Find where the given text appears and provide that cell's center as (X, Y) coordinate. 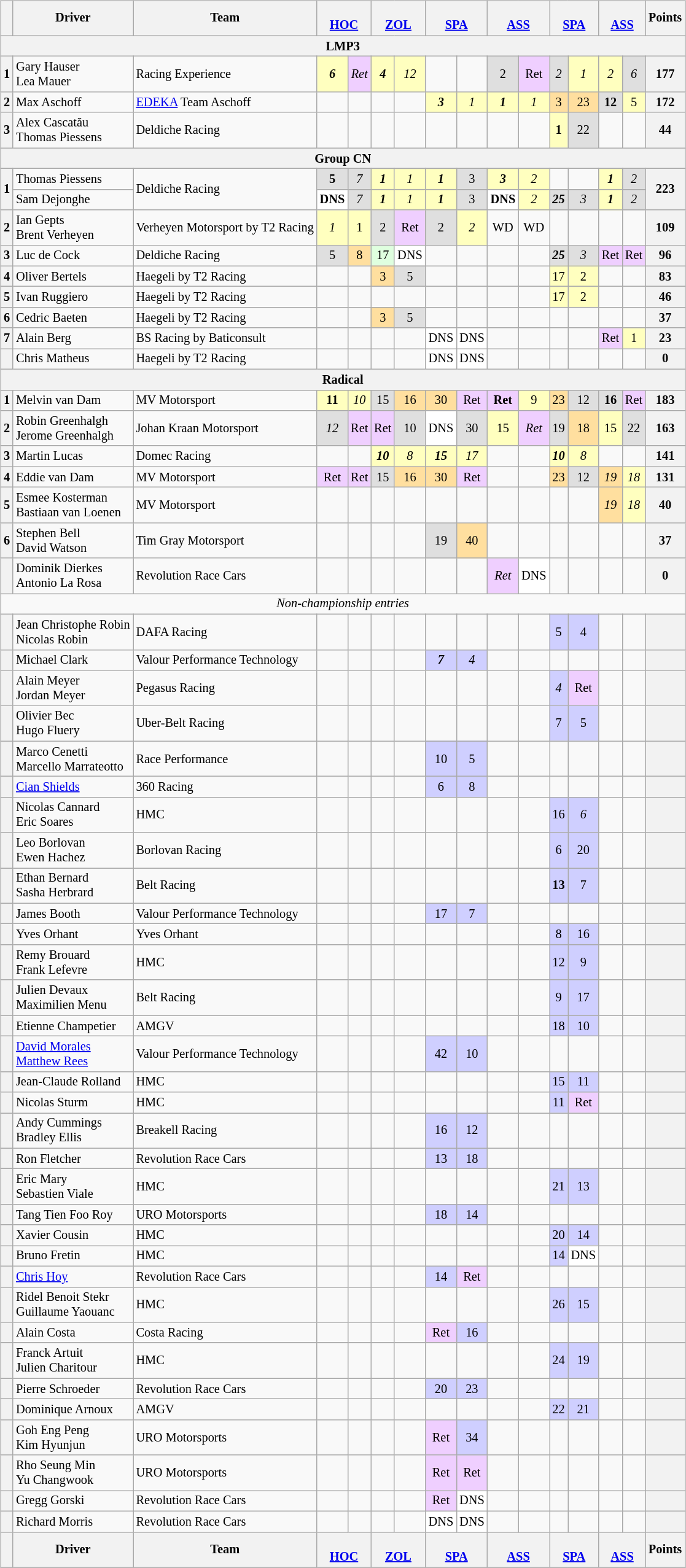
Dominik Dierkes Antonio La Rosa (72, 576)
Borlovan Racing (225, 850)
Nicolas Cannard Eric Soares (72, 815)
Leo Borlovan Ewen Hachez (72, 850)
Pegasus Racing (225, 688)
172 (665, 103)
131 (665, 477)
Cedric Baeten (72, 318)
Alex Cascatău Thomas Piessens (72, 130)
Marco Cenetti Marcello Marrateotto (72, 759)
Dominique Arnoux (72, 1410)
Pierre Schroeder (72, 1389)
Alain Meyer Jordan Meyer (72, 688)
Xavier Cousin (72, 1235)
46 (665, 297)
David Morales Matthew Rees (72, 1054)
James Booth (72, 914)
Jean-Claude Rolland (72, 1082)
Johan Kraan Motorsport (225, 429)
Gary Hauser Lea Mauer (72, 74)
177 (665, 74)
Verheyen Motorsport by T2 Racing (225, 228)
83 (665, 276)
Costa Racing (225, 1333)
Stephen Bell David Watson (72, 540)
Racing Experience (225, 74)
Tim Gray Motorsport (225, 540)
360 Racing (225, 787)
Alain Berg (72, 338)
Domec Racing (225, 456)
Sam Dejonghe (72, 200)
BS Racing by Baticonsult (225, 338)
Ron Fletcher (72, 1159)
Esmee Kosterman Bastiaan van Loenen (72, 505)
141 (665, 456)
LMP3 (343, 46)
34 (472, 1437)
Robin Greenhalgh Jerome Greenhalgh (72, 429)
24 (559, 1360)
Chris Matheus (72, 359)
Luc de Cock (72, 256)
Ivan Ruggiero (72, 297)
Melvin van Dam (72, 400)
Cian Shields (72, 787)
Jean Christophe Robin Nicolas Robin (72, 632)
Etienne Champetier (72, 1026)
44 (665, 130)
Remy Brouard Frank Lefevre (72, 963)
Max Aschoff (72, 103)
96 (665, 256)
Nicolas Sturm (72, 1103)
Goh Eng Peng Kim Hyunjun (72, 1437)
223 (665, 189)
Eric Mary Sebastien Viale (72, 1187)
Tang Tien Foo Roy (72, 1215)
Andy Cummings Bradley Ellis (72, 1131)
EDEKA Team Aschoff (225, 103)
Ethan Bernard Sasha Herbrard (72, 886)
Oliver Bertels (72, 276)
Alain Costa (72, 1333)
Breakell Racing (225, 1131)
Group CN (343, 158)
Race Performance (225, 759)
DAFA Racing (225, 632)
Bruno Fretin (72, 1256)
Thomas Piessens (72, 179)
Ian Gepts Brent Verheyen (72, 228)
26 (559, 1305)
Non-championship entries (343, 604)
109 (665, 228)
Uber-Belt Racing (225, 723)
Ridel Benoit Stekr Guillaume Yaouanc (72, 1305)
Eddie van Dam (72, 477)
Chris Hoy (72, 1276)
Olivier Bec Hugo Fluery (72, 723)
Julien Devaux Maximilien Menu (72, 998)
Gregg Gorski (72, 1501)
Richard Morris (72, 1521)
183 (665, 400)
Michael Clark (72, 660)
Rho Seung Min Yu Changwook (72, 1473)
Radical (343, 379)
42 (441, 1054)
163 (665, 429)
Franck Artuit Julien Charitour (72, 1360)
Martin Lucas (72, 456)
